Locate the cell with the specified text and output its (X, Y) center coordinate. 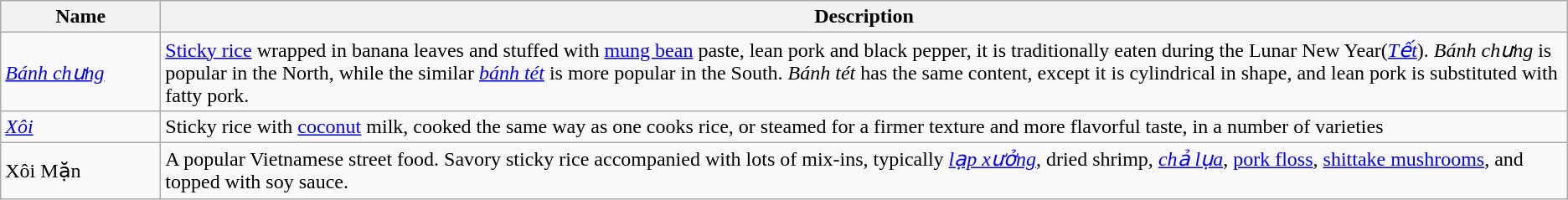
Xôi (80, 126)
Description (864, 17)
Name (80, 17)
Bánh chưng (80, 72)
Xôi Mặn (80, 171)
